Identify which cell holds the provided text, then report its [x, y] central coordinate. 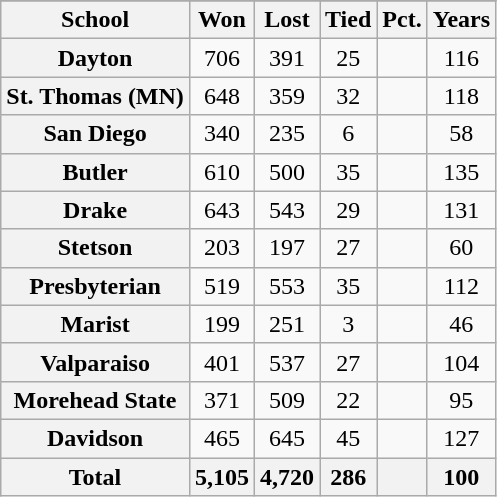
25 [348, 58]
371 [222, 400]
San Diego [96, 134]
131 [461, 210]
Valparaiso [96, 362]
Stetson [96, 248]
118 [461, 96]
643 [222, 210]
340 [222, 134]
Total [96, 477]
4,720 [286, 477]
509 [286, 400]
251 [286, 324]
135 [461, 172]
32 [348, 96]
100 [461, 477]
199 [222, 324]
Presbyterian [96, 286]
58 [461, 134]
St. Thomas (MN) [96, 96]
Marist [96, 324]
Tied [348, 20]
Drake [96, 210]
Dayton [96, 58]
235 [286, 134]
5,105 [222, 477]
Won [222, 20]
648 [222, 96]
553 [286, 286]
610 [222, 172]
519 [222, 286]
6 [348, 134]
391 [286, 58]
706 [222, 58]
104 [461, 362]
School [96, 20]
95 [461, 400]
401 [222, 362]
465 [222, 438]
112 [461, 286]
359 [286, 96]
Lost [286, 20]
197 [286, 248]
286 [348, 477]
537 [286, 362]
Pct. [402, 20]
46 [461, 324]
Years [461, 20]
60 [461, 248]
29 [348, 210]
127 [461, 438]
45 [348, 438]
Davidson [96, 438]
543 [286, 210]
3 [348, 324]
203 [222, 248]
116 [461, 58]
Morehead State [96, 400]
645 [286, 438]
22 [348, 400]
Butler [96, 172]
500 [286, 172]
